Pinpoint the cell where the given text exists, returning its [X, Y] midpoint coordinate. 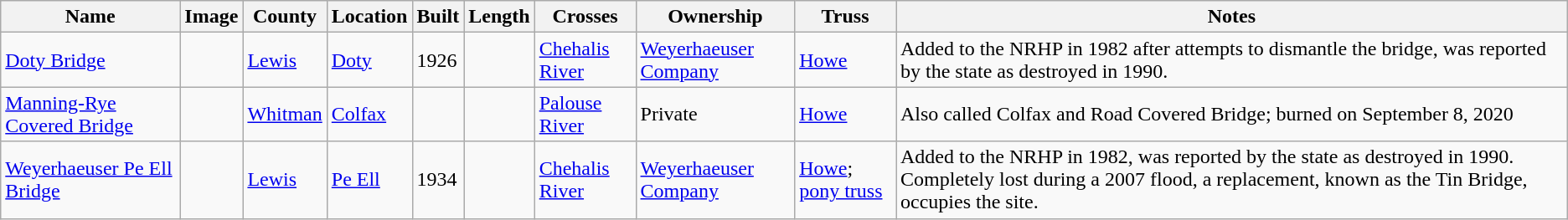
Palouse River [585, 114]
Pe Ell [369, 180]
Weyerhaeuser Pe Ell Bridge [90, 180]
Notes [1232, 17]
Manning-Rye Covered Bridge [90, 114]
Whitman [285, 114]
Added to the NRHP in 1982 after attempts to dismantle the bridge, was reported by the state as destroyed in 1990. [1232, 60]
Length [499, 17]
Crosses [585, 17]
Howe; pony truss [846, 180]
Doty Bridge [90, 60]
Colfax [369, 114]
Image [211, 17]
Doty [369, 60]
1934 [438, 180]
Ownership [715, 17]
Truss [846, 17]
Also called Colfax and Road Covered Bridge; burned on September 8, 2020 [1232, 114]
County [285, 17]
Private [715, 114]
Name [90, 17]
1926 [438, 60]
Location [369, 17]
Built [438, 17]
